Capture the cell that displays the provided text and extract its [x, y] central coordinate. 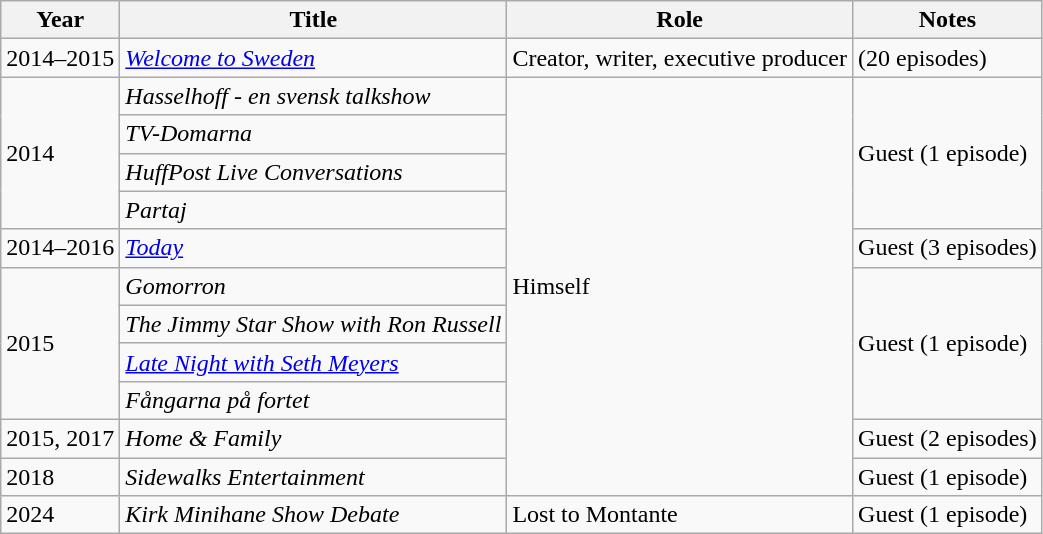
2015 [60, 343]
Creator, writer, executive producer [680, 58]
Welcome to Sweden [314, 58]
(20 episodes) [948, 58]
Hasselhoff - en svensk talkshow [314, 96]
Partaj [314, 210]
Today [314, 248]
Notes [948, 20]
2014–2015 [60, 58]
Kirk Minihane Show Debate [314, 515]
Fångarna på fortet [314, 400]
2018 [60, 477]
Title [314, 20]
2014 [60, 153]
HuffPost Live Conversations [314, 172]
Year [60, 20]
The Jimmy Star Show with Ron Russell [314, 324]
TV-Domarna [314, 134]
Himself [680, 286]
Gomorron [314, 286]
Home & Family [314, 438]
Guest (2 episodes) [948, 438]
Lost to Montante [680, 515]
2014–2016 [60, 248]
Late Night with Seth Meyers [314, 362]
Guest (3 episodes) [948, 248]
Sidewalks Entertainment [314, 477]
2024 [60, 515]
2015, 2017 [60, 438]
Role [680, 20]
